Search for the cell housing the specified text and yield its [X, Y] center coordinate. 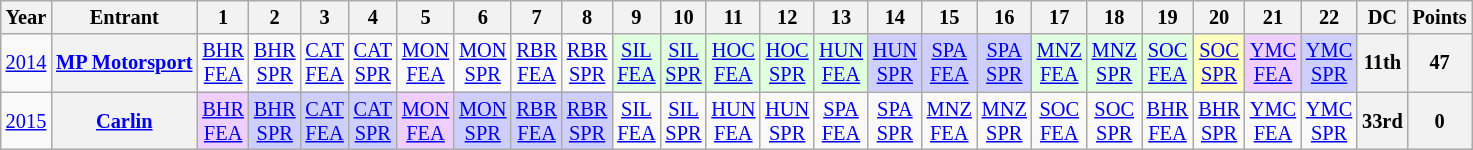
DC [1382, 17]
17 [1060, 17]
15 [950, 17]
Year [26, 17]
16 [1004, 17]
2014 [26, 63]
HOCFEA [733, 63]
8 [587, 17]
22 [1329, 17]
9 [636, 17]
47 [1440, 63]
Carlin [124, 121]
0 [1440, 121]
21 [1273, 17]
5 [426, 17]
10 [683, 17]
7 [536, 17]
6 [482, 17]
13 [841, 17]
33rd [1382, 121]
12 [787, 17]
14 [895, 17]
4 [373, 17]
2 [275, 17]
3 [324, 17]
Points [1440, 17]
11 [733, 17]
Entrant [124, 17]
2015 [26, 121]
11th [1382, 63]
MP Motorsport [124, 63]
20 [1219, 17]
1 [223, 17]
19 [1168, 17]
18 [1114, 17]
HOCSPR [787, 63]
